Output the [X, Y] coordinate of the center of the cell containing the given text.  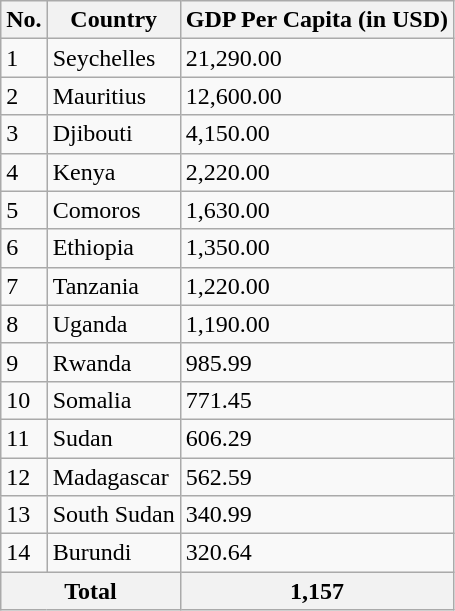
Kenya [114, 172]
12 [24, 477]
4 [24, 172]
1,350.00 [316, 248]
Burundi [114, 553]
GDP Per Capita (in USD) [316, 20]
Sudan [114, 438]
Mauritius [114, 96]
2,220.00 [316, 172]
Total [90, 591]
Uganda [114, 324]
4,150.00 [316, 134]
1,157 [316, 591]
13 [24, 515]
562.59 [316, 477]
Djibouti [114, 134]
771.45 [316, 400]
3 [24, 134]
Rwanda [114, 362]
8 [24, 324]
12,600.00 [316, 96]
South Sudan [114, 515]
340.99 [316, 515]
No. [24, 20]
1,220.00 [316, 286]
11 [24, 438]
21,290.00 [316, 58]
1,630.00 [316, 210]
Ethiopia [114, 248]
7 [24, 286]
1,190.00 [316, 324]
14 [24, 553]
5 [24, 210]
6 [24, 248]
9 [24, 362]
Country [114, 20]
606.29 [316, 438]
Madagascar [114, 477]
985.99 [316, 362]
1 [24, 58]
320.64 [316, 553]
Somalia [114, 400]
2 [24, 96]
10 [24, 400]
Comoros [114, 210]
Tanzania [114, 286]
Seychelles [114, 58]
